Return [X, Y] of the center of cell containing provided text 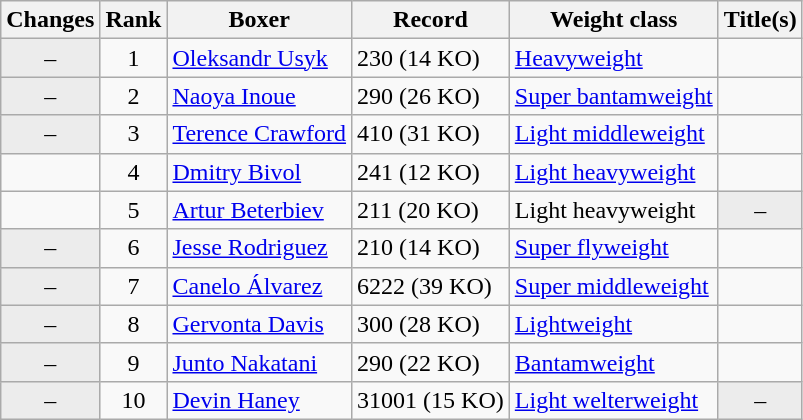
Lightweight [614, 324]
10 [134, 400]
Rank [134, 20]
Naoya Inoue [260, 96]
290 (22 KO) [431, 362]
7 [134, 286]
241 (12 KO) [431, 172]
5 [134, 210]
Jesse Rodriguez [260, 248]
Artur Beterbiev [260, 210]
Junto Nakatani [260, 362]
290 (26 KO) [431, 96]
Super middleweight [614, 286]
Super bantamweight [614, 96]
Oleksandr Usyk [260, 58]
410 (31 KO) [431, 134]
2 [134, 96]
4 [134, 172]
Light welterweight [614, 400]
Changes [50, 20]
Gervonta Davis [260, 324]
Weight class [614, 20]
Boxer [260, 20]
Light middleweight [614, 134]
6222 (39 KO) [431, 286]
Terence Crawford [260, 134]
Record [431, 20]
Dmitry Bivol [260, 172]
3 [134, 134]
Super flyweight [614, 248]
Bantamweight [614, 362]
210 (14 KO) [431, 248]
211 (20 KO) [431, 210]
Title(s) [760, 20]
Canelo Álvarez [260, 286]
6 [134, 248]
31001 (15 KO) [431, 400]
9 [134, 362]
230 (14 KO) [431, 58]
1 [134, 58]
8 [134, 324]
Devin Haney [260, 400]
300 (28 KO) [431, 324]
Heavyweight [614, 58]
